Output the (x, y) coordinate of the center of the cell containing the given text.  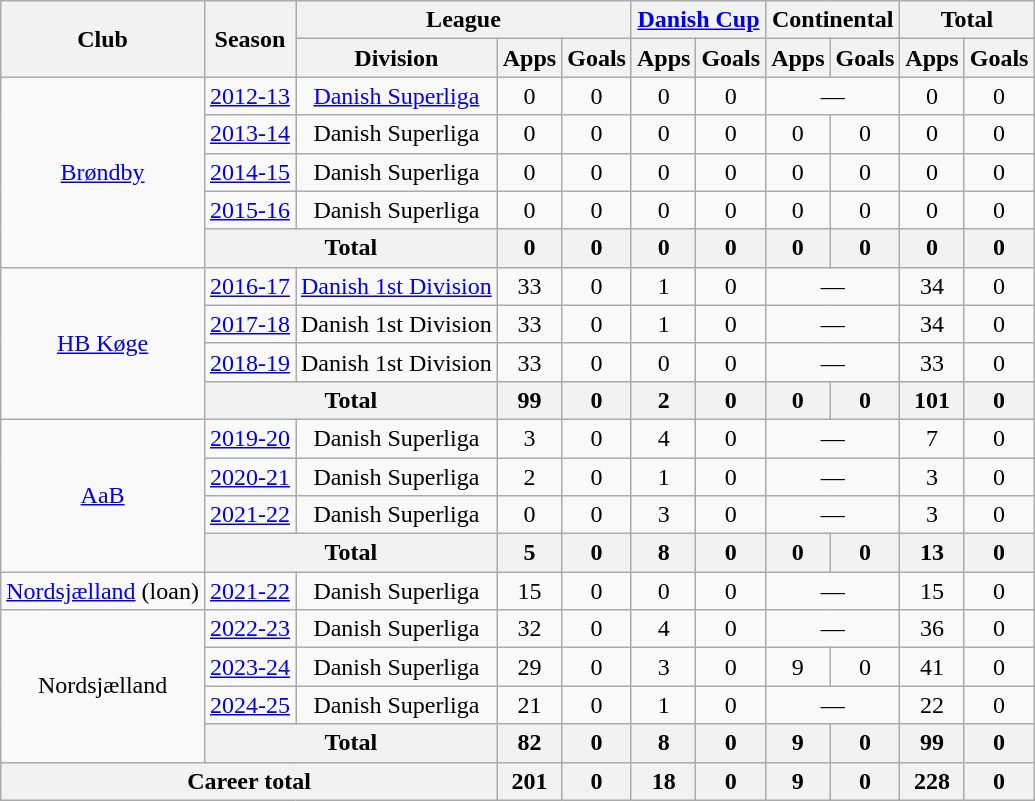
Season (250, 39)
2023-24 (250, 667)
Career total (249, 781)
29 (529, 667)
Nordsjælland (103, 686)
18 (663, 781)
101 (932, 400)
2016-17 (250, 286)
2012-13 (250, 96)
Club (103, 39)
41 (932, 667)
2017-18 (250, 324)
82 (529, 743)
Brøndby (103, 172)
Continental (833, 20)
7 (932, 438)
21 (529, 705)
Nordsjælland (loan) (103, 591)
201 (529, 781)
36 (932, 629)
2022-23 (250, 629)
2013-14 (250, 134)
Division (397, 58)
AaB (103, 495)
22 (932, 705)
HB Køge (103, 343)
2019-20 (250, 438)
228 (932, 781)
32 (529, 629)
2018-19 (250, 362)
2014-15 (250, 172)
2024-25 (250, 705)
2015-16 (250, 210)
Danish Cup (698, 20)
13 (932, 553)
5 (529, 553)
2020-21 (250, 477)
League (464, 20)
